Return (X, Y) of the center of cell containing provided text 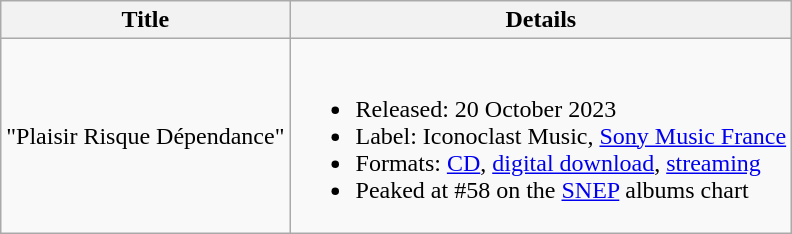
Details (541, 20)
"Plaisir Risque Dépendance" (146, 136)
Title (146, 20)
Released: 20 October 2023Label: Iconoclast Music, Sony Music FranceFormats: CD, digital download, streamingPeaked at #58 on the SNEP albums chart (541, 136)
